Determine the [x, y] coordinate at the center of the cell enclosing the given text.  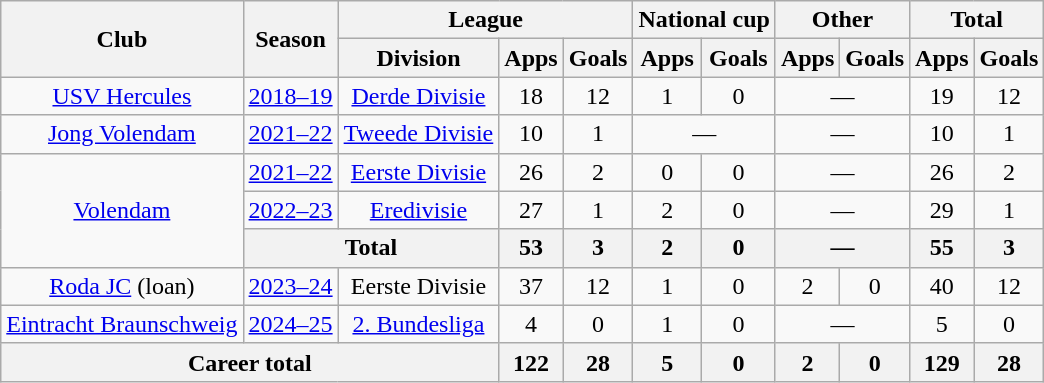
2023–24 [290, 286]
Division [418, 58]
122 [531, 362]
27 [531, 210]
Jong Volendam [122, 134]
National cup [704, 20]
Tweede Divisie [418, 134]
Club [122, 39]
Eredivisie [418, 210]
Career total [250, 362]
129 [942, 362]
2024–25 [290, 324]
2018–19 [290, 96]
League [486, 20]
Eintracht Braunschweig [122, 324]
40 [942, 286]
Volendam [122, 210]
4 [531, 324]
Season [290, 39]
19 [942, 96]
53 [531, 248]
Roda JC (loan) [122, 286]
Other [842, 20]
29 [942, 210]
2022–23 [290, 210]
37 [531, 286]
18 [531, 96]
55 [942, 248]
2. Bundesliga [418, 324]
Derde Divisie [418, 96]
USV Hercules [122, 96]
